Provide the [X, Y] coordinate of the cell's center where the given text is located.  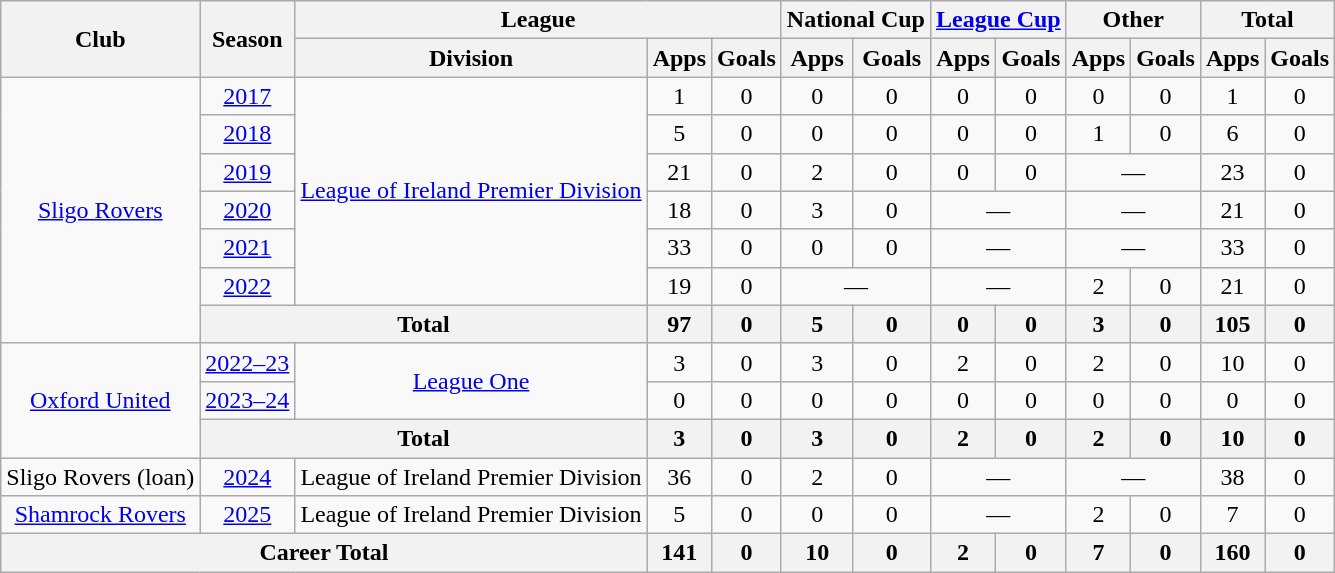
Oxford United [100, 400]
League Cup [998, 20]
160 [1232, 553]
Other [1133, 20]
38 [1232, 477]
19 [679, 286]
Shamrock Rovers [100, 515]
Division [471, 58]
2022–23 [248, 362]
2018 [248, 134]
Sligo Rovers [100, 210]
2019 [248, 172]
97 [679, 324]
National Cup [856, 20]
2022 [248, 286]
Career Total [324, 553]
2021 [248, 248]
2024 [248, 477]
2025 [248, 515]
2020 [248, 210]
League One [471, 381]
League [538, 20]
6 [1232, 134]
18 [679, 210]
2017 [248, 96]
Sligo Rovers (loan) [100, 477]
105 [1232, 324]
23 [1232, 172]
Club [100, 39]
2023–24 [248, 400]
141 [679, 553]
36 [679, 477]
Season [248, 39]
